Return [x, y] of the center of cell containing provided text 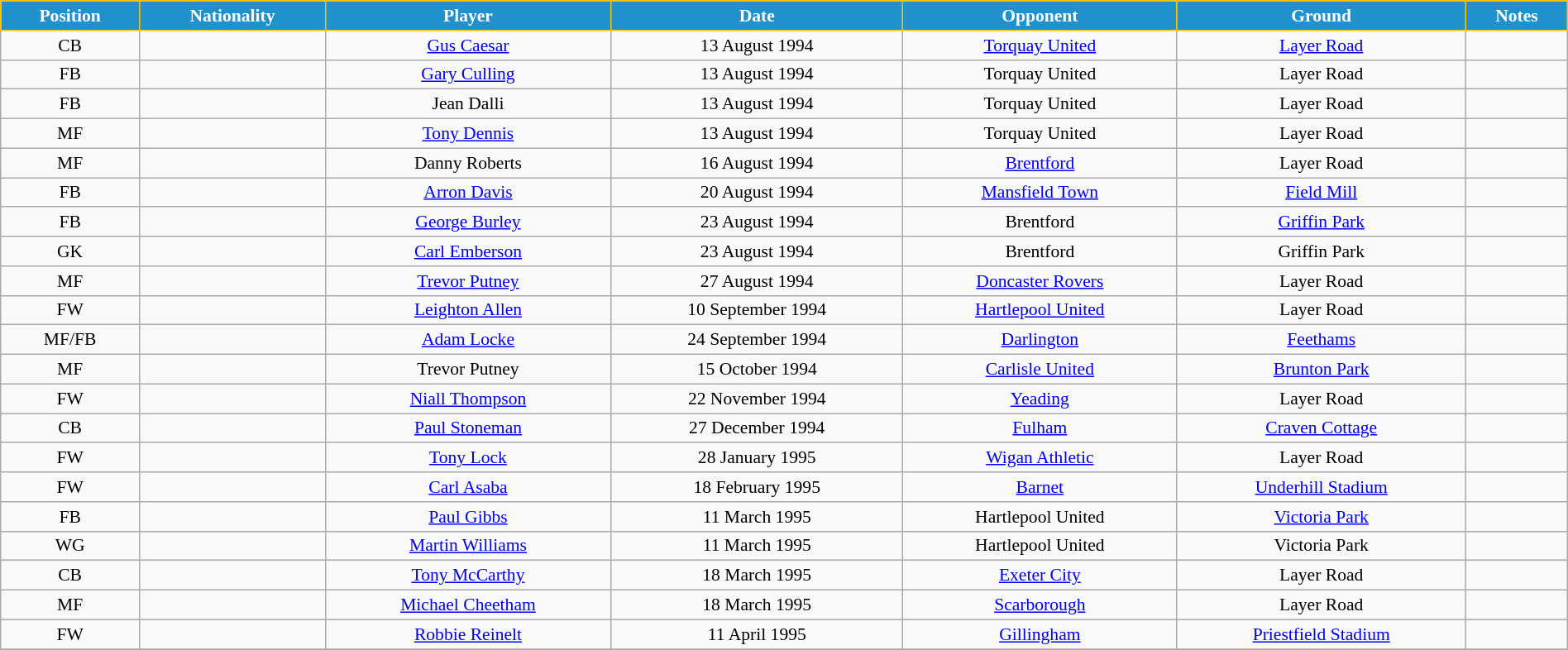
Player [468, 16]
Field Mill [1322, 193]
Gary Culling [468, 74]
Tony Dennis [468, 134]
15 October 1994 [756, 370]
Doncaster Rovers [1040, 281]
George Burley [468, 222]
16 August 1994 [756, 163]
Yeading [1040, 399]
24 September 1994 [756, 340]
Feethams [1322, 340]
22 November 1994 [756, 399]
MF/FB [70, 340]
Exeter City [1040, 576]
Jean Dalli [468, 104]
Leighton Allen [468, 310]
Niall Thompson [468, 399]
Date [756, 16]
Priestfield Stadium [1322, 634]
Underhill Stadium [1322, 487]
Carlisle United [1040, 370]
Position [70, 16]
Nationality [233, 16]
Tony Lock [468, 458]
Barnet [1040, 487]
WG [70, 546]
Arron Davis [468, 193]
Carl Emberson [468, 251]
28 January 1995 [756, 458]
Martin Williams [468, 546]
Opponent [1040, 16]
Craven Cottage [1322, 428]
Darlington [1040, 340]
Fulham [1040, 428]
Danny Roberts [468, 163]
Adam Locke [468, 340]
18 February 1995 [756, 487]
Carl Asaba [468, 487]
27 December 1994 [756, 428]
Gus Caesar [468, 45]
11 April 1995 [756, 634]
Gillingham [1040, 634]
Michael Cheetham [468, 605]
Mansfield Town [1040, 193]
Brunton Park [1322, 370]
27 August 1994 [756, 281]
Paul Stoneman [468, 428]
Notes [1517, 16]
Wigan Athletic [1040, 458]
Paul Gibbs [468, 517]
Robbie Reinelt [468, 634]
Scarborough [1040, 605]
10 September 1994 [756, 310]
Ground [1322, 16]
Tony McCarthy [468, 576]
20 August 1994 [756, 193]
GK [70, 251]
